Find where the given text appears and provide that cell's center as (X, Y) coordinate. 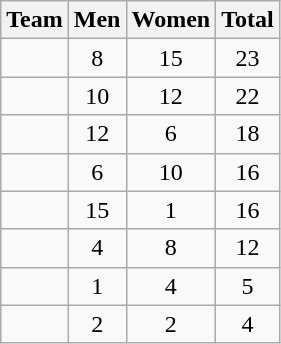
5 (248, 286)
Men (97, 20)
22 (248, 96)
18 (248, 134)
Women (171, 20)
Team (35, 20)
23 (248, 58)
Total (248, 20)
